Return [X, Y] of the center of cell containing provided text 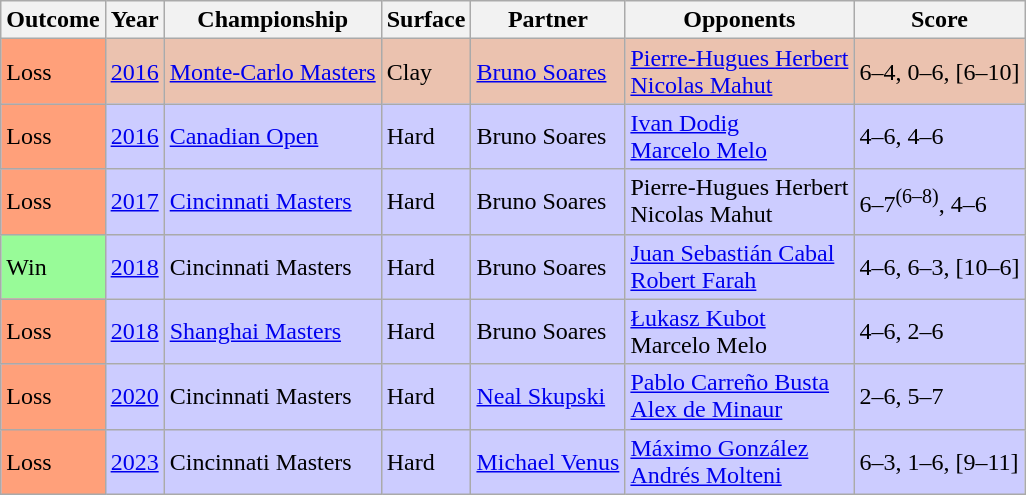
Clay [426, 72]
2020 [134, 396]
Juan Sebastián Cabal Robert Farah [740, 266]
6–4, 0–6, [6–10] [940, 72]
Michael Venus [548, 462]
Championship [272, 20]
4–6, 6–3, [10–6] [940, 266]
Outcome [53, 20]
Opponents [740, 20]
4–6, 4–6 [940, 136]
Neal Skupski [548, 396]
6–7(6–8), 4–6 [940, 202]
Score [940, 20]
2–6, 5–7 [940, 396]
Máximo González Andrés Molteni [740, 462]
Shanghai Masters [272, 332]
4–6, 2–6 [940, 332]
Win [53, 266]
Pablo Carreño Busta Alex de Minaur [740, 396]
Łukasz Kubot Marcelo Melo [740, 332]
Canadian Open [272, 136]
Year [134, 20]
6–3, 1–6, [9–11] [940, 462]
2017 [134, 202]
Ivan Dodig Marcelo Melo [740, 136]
Monte-Carlo Masters [272, 72]
2023 [134, 462]
Partner [548, 20]
Surface [426, 20]
